Find where the given text appears and provide that cell's center as [x, y] coordinate. 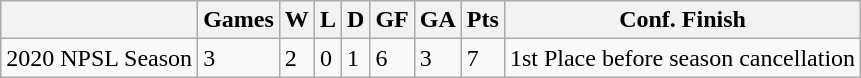
2020 NPSL Season [100, 58]
6 [392, 58]
1 [355, 58]
2 [296, 58]
Games [239, 20]
1st Place before season cancellation [682, 58]
Conf. Finish [682, 20]
Pts [482, 20]
D [355, 20]
W [296, 20]
L [328, 20]
GA [438, 20]
0 [328, 58]
GF [392, 20]
7 [482, 58]
